From the cell containing the given text, extract its center point as [x, y] coordinate. 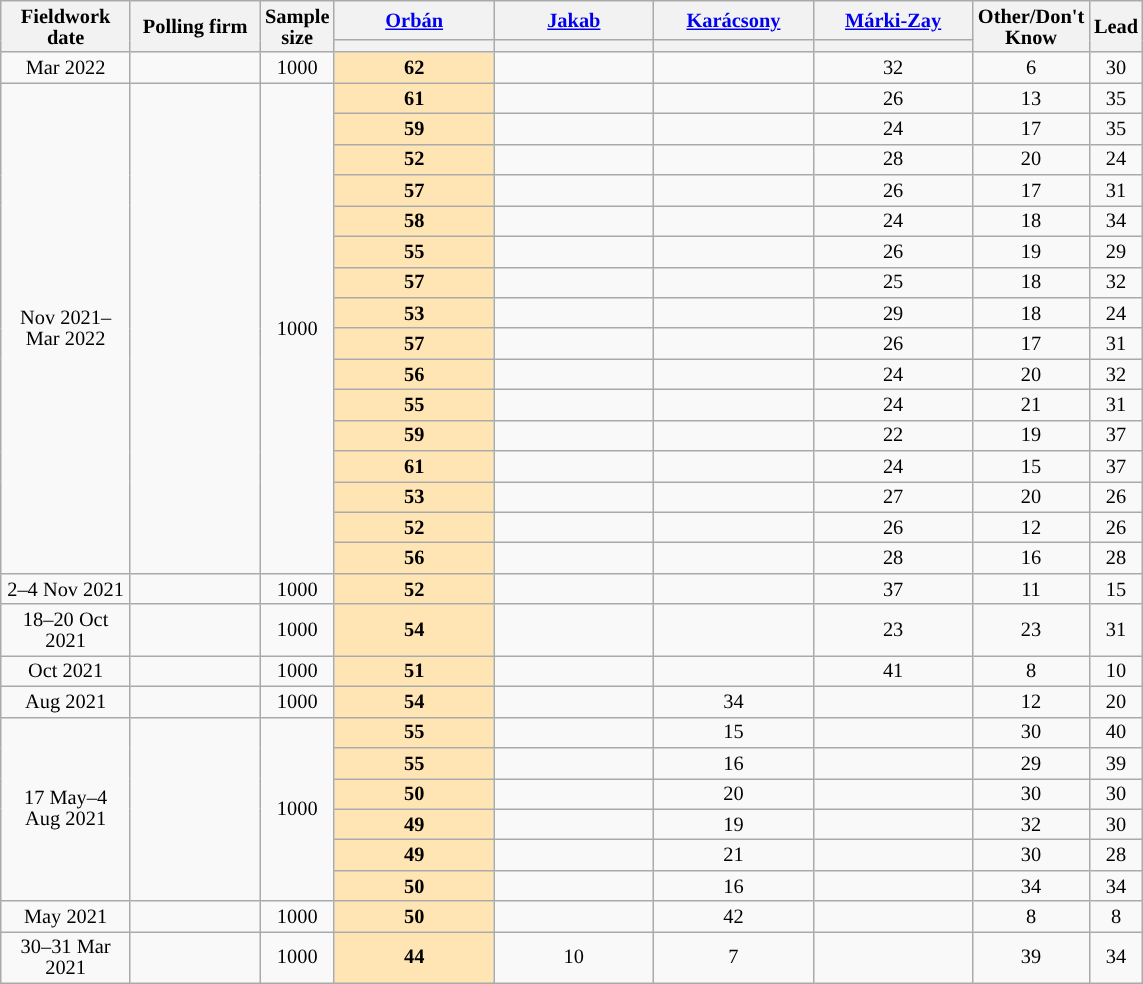
Other/Don't Know [1031, 26]
51 [414, 670]
Nov 2021–Mar 2022 [66, 328]
Karácsony [734, 20]
May 2021 [66, 916]
27 [893, 496]
22 [893, 436]
6 [1031, 68]
Jakab [574, 20]
Fieldwork date [66, 26]
58 [414, 220]
11 [1031, 588]
17 May–4 Aug 2021 [66, 809]
30–31 Mar 2021 [66, 957]
44 [414, 957]
42 [734, 916]
Márki-Zay [893, 20]
25 [893, 282]
18–20 Oct 2021 [66, 630]
Lead [1116, 26]
Sample size [297, 26]
2–4 Nov 2021 [66, 588]
13 [1031, 98]
41 [893, 670]
Orbán [414, 20]
Oct 2021 [66, 670]
7 [734, 957]
Mar 2022 [66, 68]
Aug 2021 [66, 702]
40 [1116, 732]
62 [414, 68]
Polling firm [195, 26]
